Locate the cell with the specified text and output its (x, y) center coordinate. 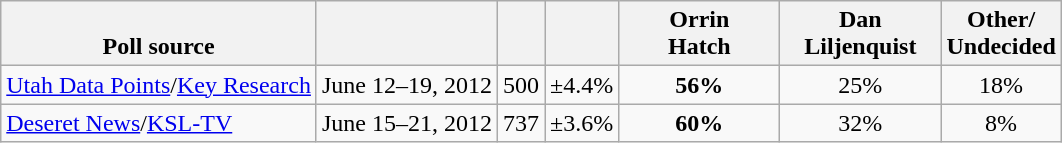
18% (1001, 85)
OrrinHatch (700, 34)
June 15–21, 2012 (406, 123)
Deseret News/KSL-TV (159, 123)
±3.6% (582, 123)
32% (860, 123)
8% (1001, 123)
60% (700, 123)
56% (700, 85)
DanLiljenquist (860, 34)
Other/Undecided (1001, 34)
737 (520, 123)
June 12–19, 2012 (406, 85)
500 (520, 85)
Poll source (159, 34)
Utah Data Points/Key Research (159, 85)
25% (860, 85)
±4.4% (582, 85)
